Return (X, Y) of the center of cell containing provided text 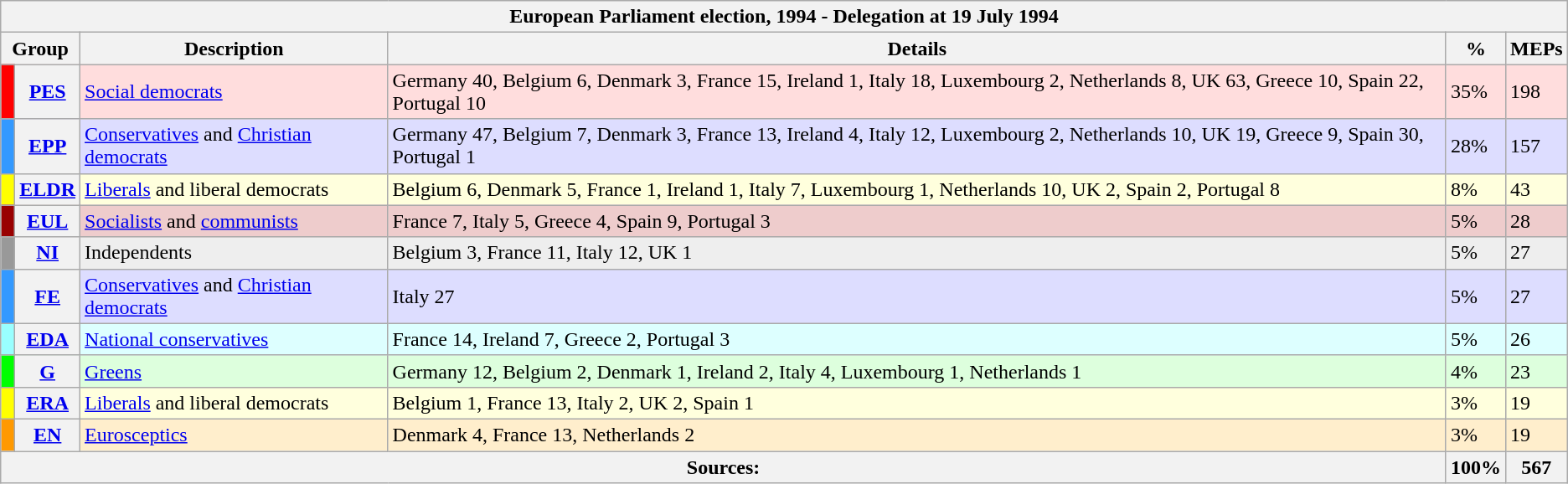
198 (1536, 92)
35% (1476, 92)
France 14, Ireland 7, Greece 2, Portugal 3 (916, 339)
Description (235, 49)
Denmark 4, France 13, Netherlands 2 (916, 435)
Eurosceptics (235, 435)
NI (48, 253)
28 (1536, 221)
Group (40, 49)
Belgium 3, France 11, Italy 12, UK 1 (916, 253)
Belgium 6, Denmark 5, France 1, Ireland 1, Italy 7, Luxembourg 1, Netherlands 10, UK 2, Spain 2, Portugal 8 (916, 189)
43 (1536, 189)
EPP (48, 146)
ERA (48, 403)
EUL (48, 221)
FE (48, 296)
Belgium 1, France 13, Italy 2, UK 2, Spain 1 (916, 403)
National conservatives (235, 339)
Germany 12, Belgium 2, Denmark 1, Ireland 2, Italy 4, Luxembourg 1, Netherlands 1 (916, 371)
France 7, Italy 5, Greece 4, Spain 9, Portugal 3 (916, 221)
MEPs (1536, 49)
567 (1536, 466)
157 (1536, 146)
Germany 47, Belgium 7, Denmark 3, France 13, Ireland 4, Italy 12, Luxembourg 2, Netherlands 10, UK 19, Greece 9, Spain 30, Portugal 1 (916, 146)
8% (1476, 189)
Social democrats (235, 92)
100% (1476, 466)
PES (48, 92)
Greens (235, 371)
EN (48, 435)
European Parliament election, 1994 - Delegation at 19 July 1994 (784, 17)
23 (1536, 371)
% (1476, 49)
28% (1476, 146)
G (48, 371)
Socialists and communists (235, 221)
Germany 40, Belgium 6, Denmark 3, France 15, Ireland 1, Italy 18, Luxembourg 2, Netherlands 8, UK 63, Greece 10, Spain 22, Portugal 10 (916, 92)
26 (1536, 339)
ELDR (48, 189)
4% (1476, 371)
Italy 27 (916, 296)
Independents (235, 253)
EDA (48, 339)
Details (916, 49)
Sources: (724, 466)
